For the text-containing cell, return its midpoint in [X, Y] coordinate format. 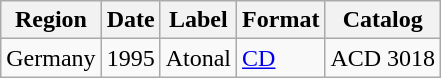
Date [130, 20]
Catalog [383, 20]
Atonal [198, 58]
1995 [130, 58]
Region [51, 20]
ACD 3018 [383, 58]
Format [281, 20]
Label [198, 20]
Germany [51, 58]
CD [281, 58]
